Determine the (X, Y) coordinate at the center of the cell enclosing the given text.  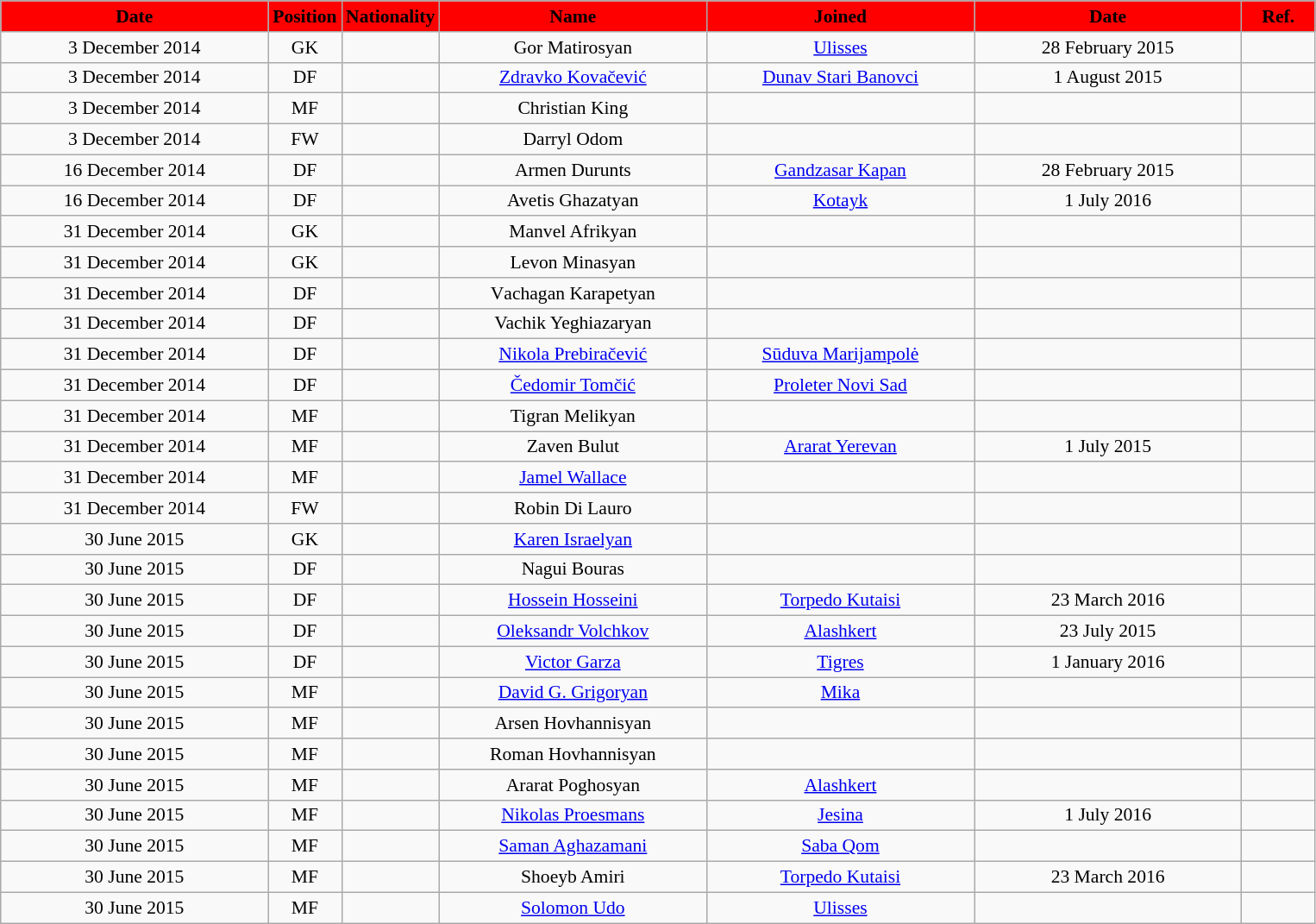
Shoeyb Amiri (573, 877)
Joined (840, 16)
Zdravko Kovačević (573, 78)
Christian King (573, 109)
23 July 2015 (1108, 632)
Dunav Stari Banovci (840, 78)
Nikola Prebiračević (573, 355)
Nationality (390, 16)
Tigran Melikyan (573, 416)
Darryl Odom (573, 140)
Ararat Yerevan (840, 447)
Jesina (840, 815)
Ararat Poghosyan (573, 785)
1 August 2015 (1108, 78)
Robin Di Lauro (573, 508)
Jamel Wallace (573, 478)
Hossein Hosseini (573, 600)
Tigres (840, 662)
Nagui Bouras (573, 569)
Vаchаgаn Kаrаpetyan (573, 293)
1 January 2016 (1108, 662)
Avetis Ghazatyan (573, 201)
Solomon Udo (573, 908)
Manvel Afrikyan (573, 232)
1 July 2015 (1108, 447)
Kotayk (840, 201)
Karen Israelyan (573, 539)
Armen Durunts (573, 170)
Mika (840, 693)
Saba Qom (840, 846)
Arsen Hovhannisyan (573, 724)
Name (573, 16)
Sūduva Marijampolė (840, 355)
Nikolas Proesmans (573, 815)
Saman Aghazamani (573, 846)
Victor Garza (573, 662)
Roman Hovhannisyan (573, 754)
Gor Matirosyan (573, 47)
Vachik Yeghiazaryan (573, 324)
Čedomir Tomčić (573, 386)
Ref. (1278, 16)
David G. Grigoryan (573, 693)
Levon Minasyan (573, 262)
Zaven Bulut (573, 447)
Gandzasar Kapan (840, 170)
Position (305, 16)
Proleter Novi Sad (840, 386)
Oleksandr Volchkov (573, 632)
